For the text-containing cell, return its midpoint in (x, y) coordinate format. 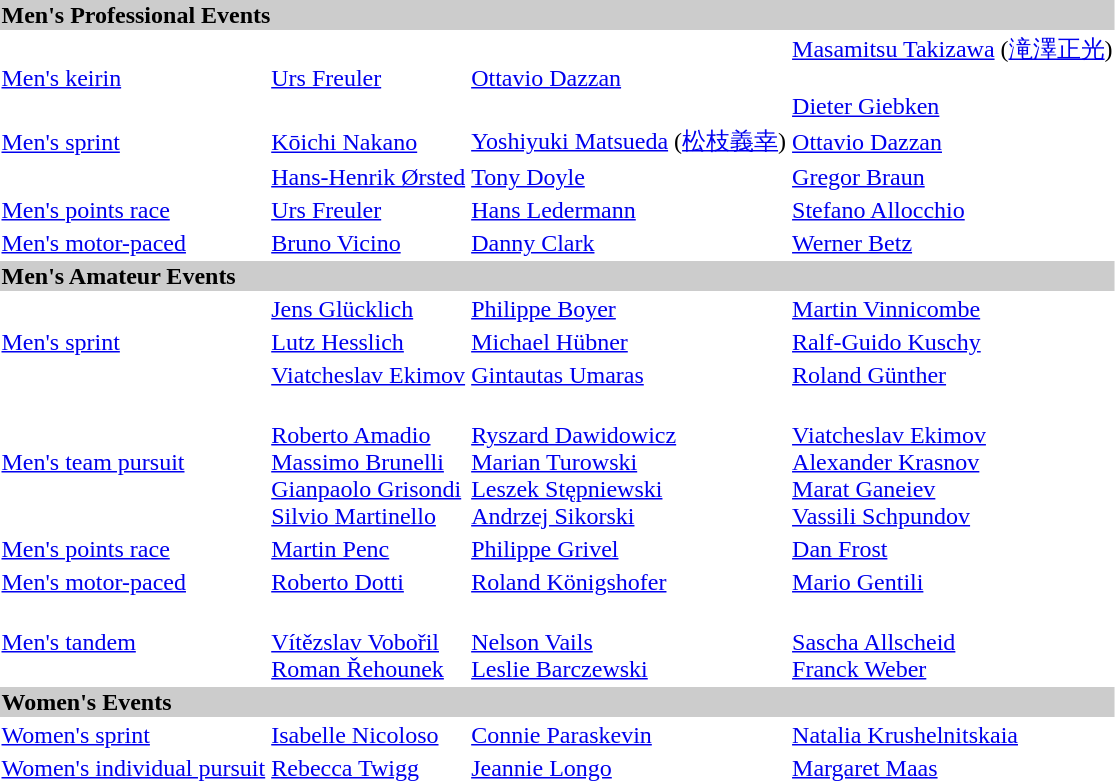
Dan Frost (952, 549)
Nelson Vails Leslie Barczewski (629, 642)
Danny Clark (629, 243)
Masamitsu Takizawa (滝澤正光) Dieter Giebken (952, 77)
Martin Penc (368, 549)
Women's Events (557, 702)
Men's Amateur Events (557, 276)
Hans-Henrik Ørsted (368, 177)
Werner Betz (952, 243)
Vítězslav Vobořil Roman Řehounek (368, 642)
Ryszard Dawidowicz Marian Turowski Leszek Stępniewski Andrzej Sikorski (629, 462)
Gregor Braun (952, 177)
Jens Glücklich (368, 309)
Roberto Dotti (368, 582)
Ralf-Guido Kuschy (952, 342)
Connie Paraskevin (629, 735)
Men's team pursuit (134, 462)
Sascha Allscheid Franck Weber (952, 642)
Yoshiyuki Matsueda (松枝義幸) (629, 141)
Martin Vinnicombe (952, 309)
Mario Gentili (952, 582)
Natalia Krushelnitskaia (952, 735)
Isabelle Nicoloso (368, 735)
Michael Hübner (629, 342)
Women's sprint (134, 735)
Stefano Allocchio (952, 210)
Philippe Boyer (629, 309)
Roland Günther (952, 375)
Viatcheslav Ekimov (368, 375)
Men's keirin (134, 77)
Kōichi Nakano (368, 141)
Lutz Hesslich (368, 342)
Gintautas Umaras (629, 375)
Roberto Amadio Massimo Brunelli Gianpaolo Grisondi Silvio Martinello (368, 462)
Philippe Grivel (629, 549)
Tony Doyle (629, 177)
Men's tandem (134, 642)
Men's Professional Events (557, 15)
Hans Ledermann (629, 210)
Bruno Vicino (368, 243)
Roland Königshofer (629, 582)
Viatcheslav Ekimov Alexander Krasnov Marat Ganeiev Vassili Schpundov (952, 462)
